Extract the (X, Y) coordinate from the center of the cell holding the provided text.  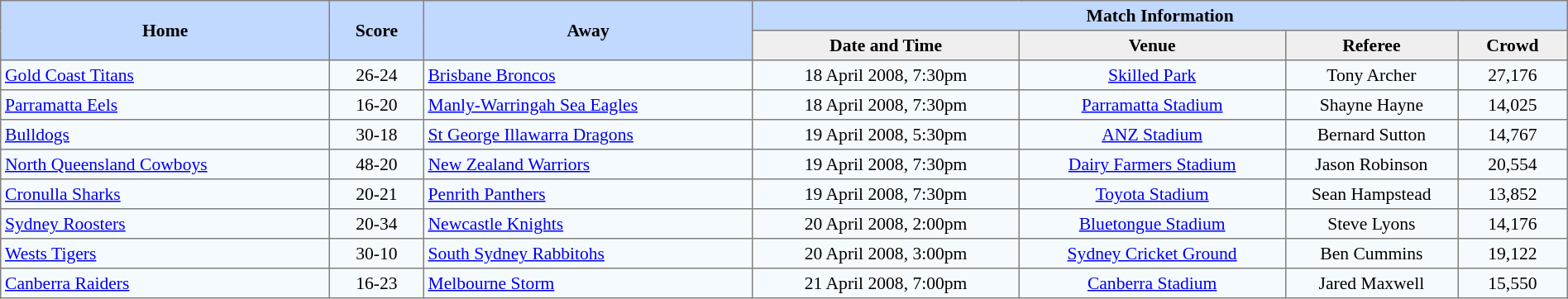
Steve Lyons (1371, 224)
Skilled Park (1152, 75)
Gold Coast Titans (165, 75)
New Zealand Warriors (588, 164)
27,176 (1513, 75)
Crowd (1513, 45)
Referee (1371, 45)
Bluetongue Stadium (1152, 224)
Match Information (1159, 16)
St George Illawarra Dragons (588, 135)
20,554 (1513, 164)
Penrith Panthers (588, 194)
Date and Time (886, 45)
Sydney Cricket Ground (1152, 254)
48-20 (377, 164)
Away (588, 31)
Venue (1152, 45)
Newcastle Knights (588, 224)
26-24 (377, 75)
Sean Hampstead (1371, 194)
ANZ Stadium (1152, 135)
15,550 (1513, 283)
Dairy Farmers Stadium (1152, 164)
20-34 (377, 224)
16-20 (377, 105)
20 April 2008, 2:00pm (886, 224)
Bulldogs (165, 135)
Shayne Hayne (1371, 105)
Parramatta Eels (165, 105)
19,122 (1513, 254)
Toyota Stadium (1152, 194)
Score (377, 31)
20-21 (377, 194)
Ben Cummins (1371, 254)
13,852 (1513, 194)
Jared Maxwell (1371, 283)
Bernard Sutton (1371, 135)
20 April 2008, 3:00pm (886, 254)
14,176 (1513, 224)
19 April 2008, 5:30pm (886, 135)
14,767 (1513, 135)
Wests Tigers (165, 254)
16-23 (377, 283)
Tony Archer (1371, 75)
14,025 (1513, 105)
Canberra Raiders (165, 283)
Canberra Stadium (1152, 283)
Manly-Warringah Sea Eagles (588, 105)
Sydney Roosters (165, 224)
30-10 (377, 254)
Parramatta Stadium (1152, 105)
21 April 2008, 7:00pm (886, 283)
North Queensland Cowboys (165, 164)
Home (165, 31)
South Sydney Rabbitohs (588, 254)
Brisbane Broncos (588, 75)
30-18 (377, 135)
Melbourne Storm (588, 283)
Jason Robinson (1371, 164)
Cronulla Sharks (165, 194)
